Determine the (X, Y) coordinate at the center of the cell enclosing the given text.  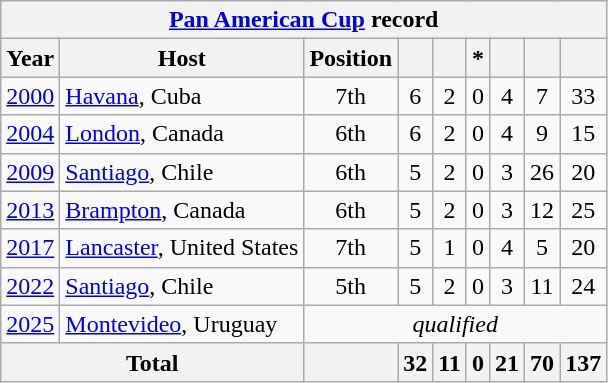
21 (506, 362)
London, Canada (182, 134)
7 (542, 96)
Total (152, 362)
12 (542, 210)
2022 (30, 286)
Host (182, 58)
2009 (30, 172)
Position (351, 58)
9 (542, 134)
2017 (30, 248)
137 (584, 362)
1 (450, 248)
* (478, 58)
26 (542, 172)
5th (351, 286)
2000 (30, 96)
25 (584, 210)
24 (584, 286)
2004 (30, 134)
70 (542, 362)
Pan American Cup record (304, 20)
qualified (456, 324)
32 (416, 362)
Montevideo, Uruguay (182, 324)
Havana, Cuba (182, 96)
33 (584, 96)
2013 (30, 210)
Year (30, 58)
Brampton, Canada (182, 210)
2025 (30, 324)
15 (584, 134)
Lancaster, United States (182, 248)
